Return the [X, Y] coordinate for the center point of the cell that contains the specified text.  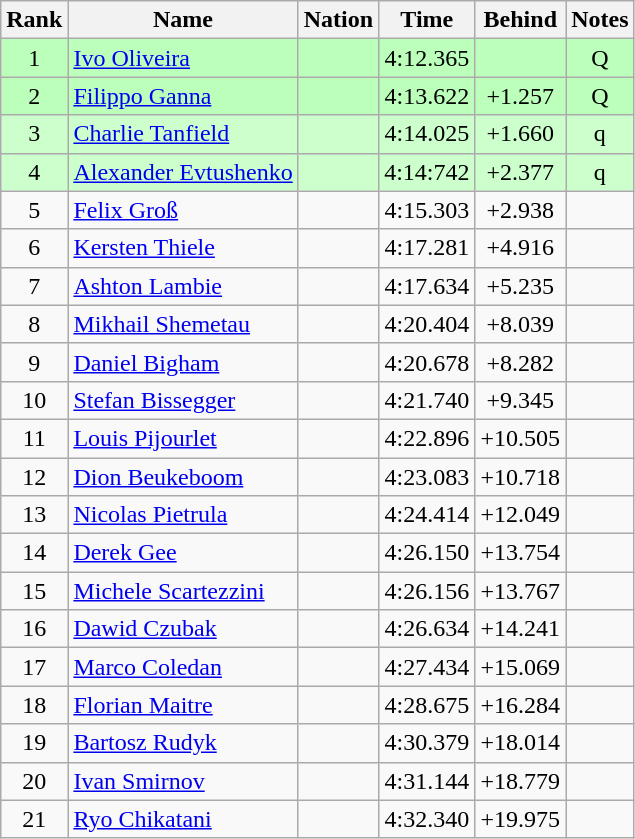
+1.660 [520, 134]
+19.975 [520, 819]
Bartosz Rudyk [183, 743]
Alexander Evtushenko [183, 172]
Florian Maitre [183, 705]
Name [183, 20]
2 [34, 96]
+13.754 [520, 553]
19 [34, 743]
Derek Gee [183, 553]
Ashton Lambie [183, 286]
+16.284 [520, 705]
Dion Beukeboom [183, 477]
+18.014 [520, 743]
4:17.281 [427, 248]
9 [34, 362]
4:20.678 [427, 362]
+2.938 [520, 210]
4:27.434 [427, 667]
4:20.404 [427, 324]
8 [34, 324]
+9.345 [520, 400]
Notes [600, 20]
+8.039 [520, 324]
12 [34, 477]
+18.779 [520, 781]
Time [427, 20]
+13.767 [520, 591]
21 [34, 819]
4:23.083 [427, 477]
+2.377 [520, 172]
4:12.365 [427, 58]
Dawid Czubak [183, 629]
1 [34, 58]
18 [34, 705]
Louis Pijourlet [183, 438]
Felix Groß [183, 210]
4:26.150 [427, 553]
4:32.340 [427, 819]
20 [34, 781]
4:24.414 [427, 515]
7 [34, 286]
4:30.379 [427, 743]
4 [34, 172]
+14.241 [520, 629]
14 [34, 553]
+5.235 [520, 286]
+12.049 [520, 515]
Behind [520, 20]
17 [34, 667]
4:13.622 [427, 96]
Kersten Thiele [183, 248]
4:21.740 [427, 400]
10 [34, 400]
5 [34, 210]
Filippo Ganna [183, 96]
+1.257 [520, 96]
Charlie Tanfield [183, 134]
Rank [34, 20]
+10.505 [520, 438]
Mikhail Shemetau [183, 324]
Ivan Smirnov [183, 781]
4:14.025 [427, 134]
+10.718 [520, 477]
15 [34, 591]
Daniel Bigham [183, 362]
4:31.144 [427, 781]
3 [34, 134]
Ryo Chikatani [183, 819]
Nicolas Pietrula [183, 515]
11 [34, 438]
4:28.675 [427, 705]
4:26.156 [427, 591]
16 [34, 629]
+15.069 [520, 667]
13 [34, 515]
6 [34, 248]
+4.916 [520, 248]
4:22.896 [427, 438]
4:26.634 [427, 629]
+8.282 [520, 362]
Ivo Oliveira [183, 58]
4:14:742 [427, 172]
Nation [338, 20]
4:15.303 [427, 210]
Marco Coledan [183, 667]
4:17.634 [427, 286]
Stefan Bissegger [183, 400]
Michele Scartezzini [183, 591]
